From the cell containing the given text, extract its center point as (X, Y) coordinate. 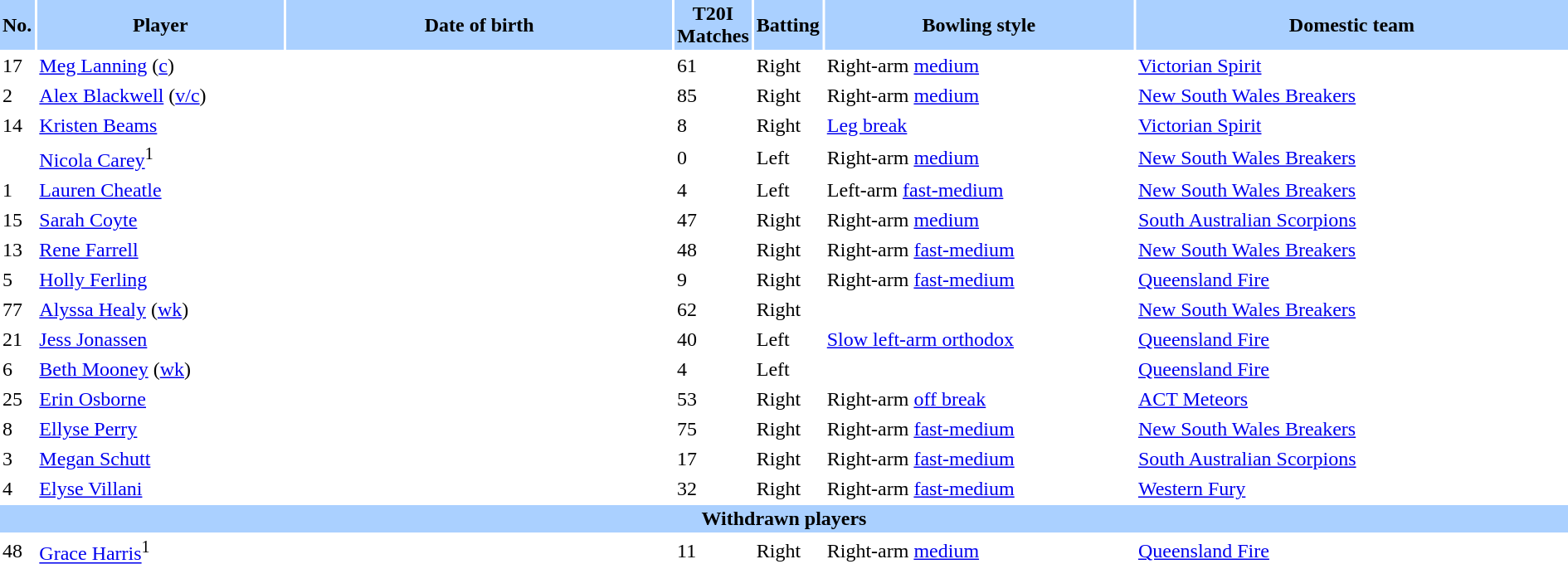
5 (17, 280)
Domestic team (1352, 25)
T20I Matches (713, 25)
Slow left-arm orthodox (979, 340)
77 (17, 310)
Leg break (979, 126)
No. (17, 25)
Jess Jonassen (160, 340)
Megan Schutt (160, 459)
Beth Mooney (wk) (160, 370)
Lauren Cheatle (160, 191)
Erin Osborne (160, 400)
14 (17, 126)
9 (713, 280)
62 (713, 310)
48 (713, 250)
Player (160, 25)
13 (17, 250)
Ellyse Perry (160, 430)
25 (17, 400)
Holly Ferling (160, 280)
Meg Lanning (c) (160, 66)
21 (17, 340)
75 (713, 430)
Withdrawn players (784, 519)
3 (17, 459)
0 (713, 158)
15 (17, 221)
Rene Farrell (160, 250)
Right-arm off break (979, 400)
Alyssa Healy (wk) (160, 310)
1 (17, 191)
Alex Blackwell (v/c) (160, 96)
2 (17, 96)
Kristen Beams (160, 126)
61 (713, 66)
6 (17, 370)
ACT Meteors (1352, 400)
Left-arm fast-medium (979, 191)
Date of birth (480, 25)
53 (713, 400)
Batting (788, 25)
Elyse Villani (160, 489)
Sarah Coyte (160, 221)
Bowling style (979, 25)
32 (713, 489)
Western Fury (1352, 489)
85 (713, 96)
Nicola Carey1 (160, 158)
40 (713, 340)
47 (713, 221)
